Search for the cell housing the specified text and yield its (x, y) center coordinate. 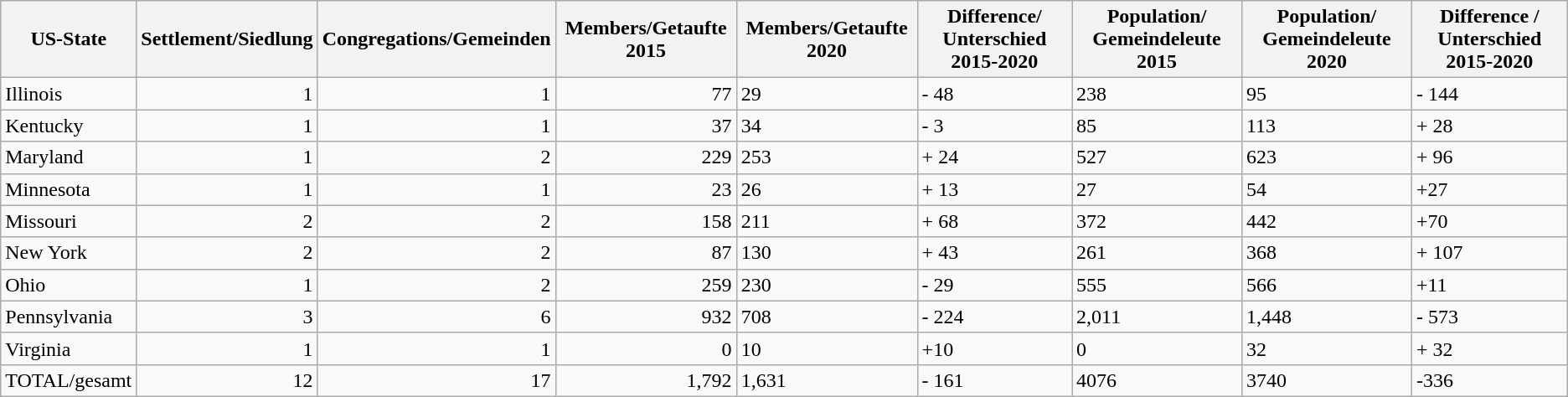
+11 (1489, 285)
10 (827, 348)
- 3 (994, 126)
238 (1158, 94)
- 224 (994, 317)
+ 28 (1489, 126)
95 (1327, 94)
932 (646, 317)
+ 32 (1489, 348)
12 (227, 380)
+ 68 (994, 221)
-336 (1489, 380)
Missouri (69, 221)
- 144 (1489, 94)
566 (1327, 285)
+70 (1489, 221)
- 573 (1489, 317)
527 (1158, 157)
Settlement/Siedlung (227, 39)
623 (1327, 157)
6 (436, 317)
26 (827, 189)
1,448 (1327, 317)
Difference / Unterschied 2015-2020 (1489, 39)
37 (646, 126)
211 (827, 221)
Maryland (69, 157)
87 (646, 253)
Kentucky (69, 126)
253 (827, 157)
+ 43 (994, 253)
4076 (1158, 380)
Difference/ Unterschied 2015-2020 (994, 39)
2,011 (1158, 317)
Population/ Gemeindeleute 2020 (1327, 39)
259 (646, 285)
230 (827, 285)
158 (646, 221)
113 (1327, 126)
261 (1158, 253)
Illinois (69, 94)
Population/ Gemeindeleute 2015 (1158, 39)
+ 107 (1489, 253)
Ohio (69, 285)
555 (1158, 285)
+10 (994, 348)
+27 (1489, 189)
708 (827, 317)
TOTAL/gesamt (69, 380)
17 (436, 380)
32 (1327, 348)
23 (646, 189)
- 29 (994, 285)
3740 (1327, 380)
New York (69, 253)
77 (646, 94)
372 (1158, 221)
368 (1327, 253)
29 (827, 94)
US-State (69, 39)
+ 96 (1489, 157)
3 (227, 317)
229 (646, 157)
+ 13 (994, 189)
- 48 (994, 94)
130 (827, 253)
442 (1327, 221)
34 (827, 126)
1,631 (827, 380)
54 (1327, 189)
Virginia (69, 348)
85 (1158, 126)
Pennsylvania (69, 317)
Minnesota (69, 189)
Congregations/Gemeinden (436, 39)
Members/Getaufte 2015 (646, 39)
- 161 (994, 380)
+ 24 (994, 157)
Members/Getaufte 2020 (827, 39)
1,792 (646, 380)
27 (1158, 189)
